Pinpoint the cell where the given text exists, returning its (X, Y) midpoint coordinate. 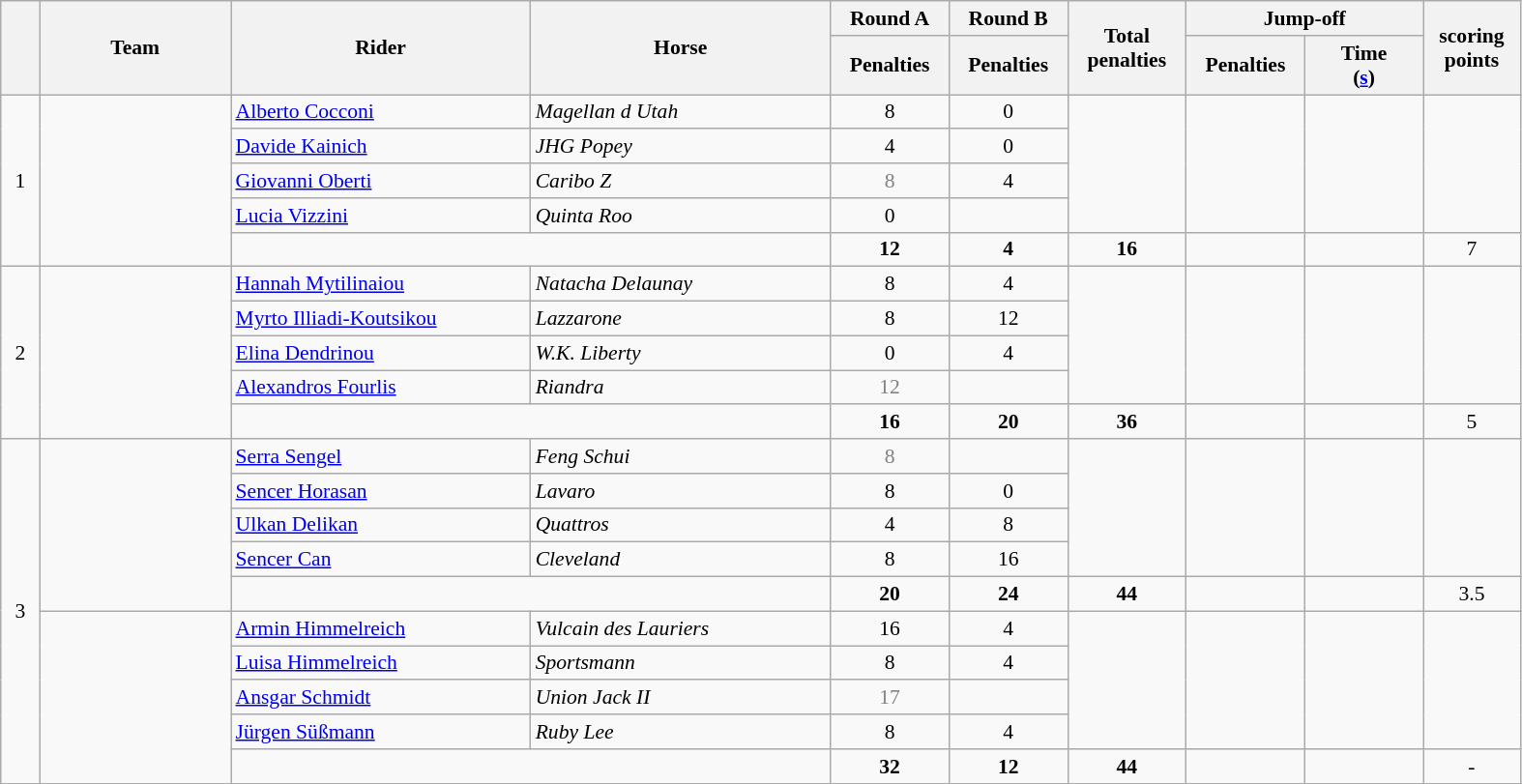
Total penalties (1127, 48)
3.5 (1472, 595)
17 (890, 698)
Quattros (681, 525)
Caribo Z (681, 181)
2 (20, 353)
Jump-off (1305, 18)
Alberto Cocconi (380, 112)
Armin Himmelreich (380, 628)
Sencer Horasan (380, 491)
Ulkan Delikan (380, 525)
Ansgar Schmidt (380, 698)
Alexandros Fourlis (380, 388)
7 (1472, 249)
Elina Dendrinou (380, 353)
Serra Sengel (380, 456)
24 (1008, 595)
Magellan d Utah (681, 112)
Myrto Illiadi-Koutsikou (380, 319)
Cleveland (681, 560)
Feng Schui (681, 456)
Quinta Roo (681, 216)
Round A (890, 18)
W.K. Liberty (681, 353)
Time(s) (1363, 66)
Lucia Vizzini (380, 216)
Ruby Lee (681, 732)
Hannah Mytilinaiou (380, 284)
Sportsmann (681, 663)
Union Jack II (681, 698)
Sencer Can (380, 560)
36 (1127, 422)
Rider (380, 48)
scoringpoints (1472, 48)
Lazzarone (681, 319)
5 (1472, 422)
Lavaro (681, 491)
Luisa Himmelreich (380, 663)
Team (135, 48)
JHG Popey (681, 147)
Davide Kainich (380, 147)
Giovanni Oberti (380, 181)
Jürgen Süßmann (380, 732)
3 (20, 611)
1 (20, 181)
Natacha Delaunay (681, 284)
- (1472, 767)
Vulcain des Lauriers (681, 628)
Riandra (681, 388)
Horse (681, 48)
Round B (1008, 18)
32 (890, 767)
